From the cell containing the given text, extract its center point as (X, Y) coordinate. 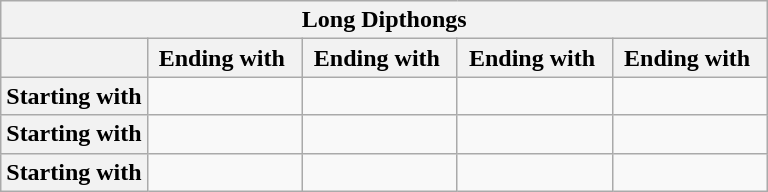
Long Dipthongs (384, 20)
